Return [x, y] of the center of cell containing provided text 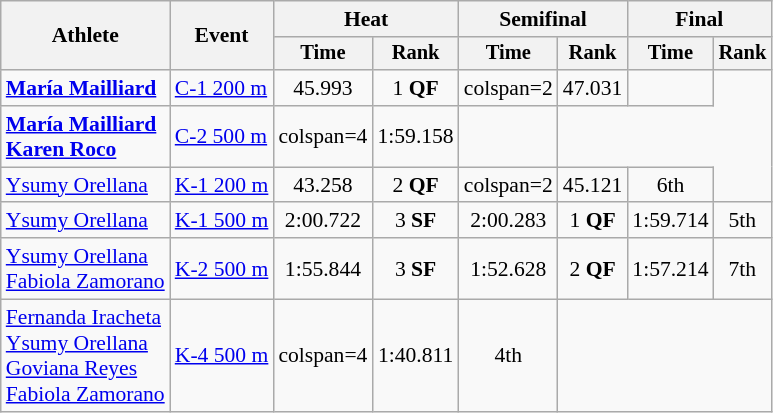
K-2 500 m [222, 268]
K-1 200 m [222, 185]
1:40.811 [415, 356]
1:55.844 [322, 268]
2:00.722 [322, 221]
C-2 500 m [222, 136]
45.993 [322, 88]
1:52.628 [508, 268]
K-1 500 m [222, 221]
K-4 500 m [222, 356]
2:00.283 [508, 221]
7th [743, 268]
43.258 [322, 185]
6th [670, 185]
María MailliardKaren Roco [86, 136]
Event [222, 36]
45.121 [592, 185]
1:57.214 [670, 268]
C-1 200 m [222, 88]
María Mailliard [86, 88]
Fernanda IrachetaYsumy OrellanaGoviana ReyesFabiola Zamorano [86, 356]
47.031 [592, 88]
Semifinal [544, 19]
Athlete [86, 36]
Ysumy OrellanaFabiola Zamorano [86, 268]
1:59.158 [415, 136]
1:59.714 [670, 221]
5th [743, 221]
4th [508, 356]
Final [699, 19]
Heat [366, 19]
